Output the (x, y) coordinate of the center of the cell containing the given text.  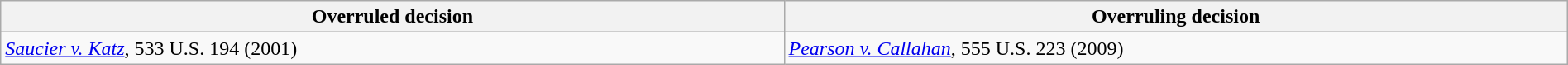
Overruling decision (1176, 17)
Overruled decision (392, 17)
Pearson v. Callahan, 555 U.S. 223 (2009) (1176, 48)
Saucier v. Katz, 533 U.S. 194 (2001) (392, 48)
